Return the [x, y] coordinate for the center point of the cell that contains the specified text.  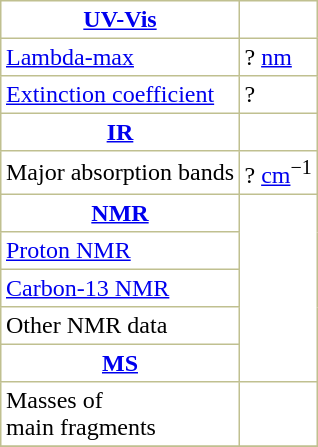
MS [120, 364]
NMR [120, 214]
? [278, 95]
? nm [278, 57]
Major absorption bands [120, 173]
IR [120, 132]
Lambda-max [120, 57]
Extinction coefficient [120, 95]
Masses of main fragments [120, 414]
? cm−1 [278, 173]
Carbon-13 NMR [120, 289]
Other NMR data [120, 326]
Proton NMR [120, 251]
UV-Vis [120, 20]
